Locate the cell with the specified text and output its (X, Y) center coordinate. 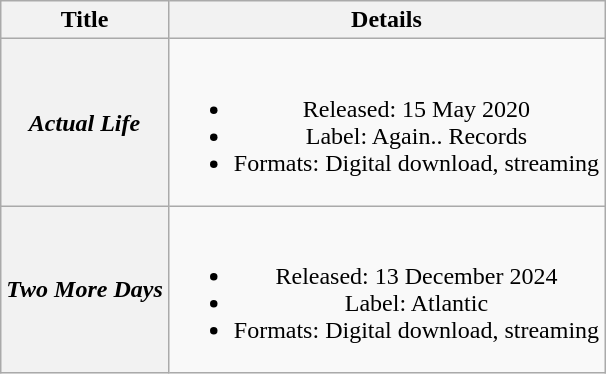
Released: 15 May 2020Label: Again.. RecordsFormats: Digital download, streaming (386, 122)
Two More Days (85, 290)
Title (85, 20)
Actual Life (85, 122)
Details (386, 20)
Released: 13 December 2024Label: AtlanticFormats: Digital download, streaming (386, 290)
